Extract the (x, y) coordinate from the center of the cell holding the provided text.  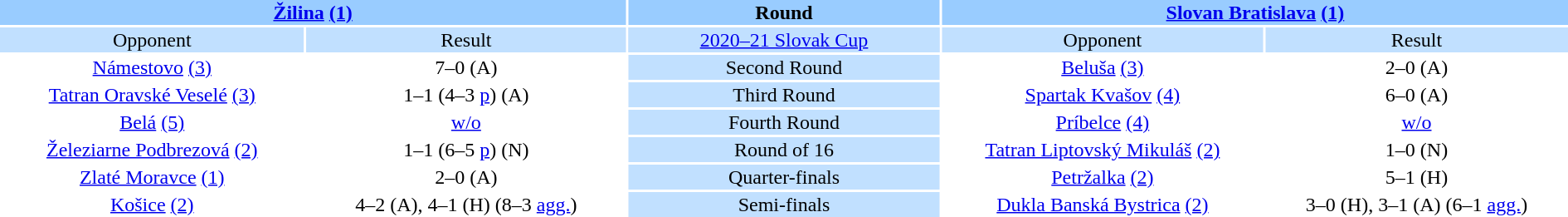
Príbelce (4) (1103, 122)
5–1 (H) (1417, 177)
Belá (5) (153, 122)
Round (784, 12)
Námestovo (3) (153, 67)
Fourth Round (784, 122)
Zlaté Moravce (1) (153, 177)
Slovan Bratislava (1) (1255, 12)
1–1 (4–3 p) (A) (466, 95)
Tatran Liptovský Mikuláš (2) (1103, 150)
7–0 (A) (466, 67)
1–1 (6–5 p) (N) (466, 150)
Petržalka (2) (1103, 177)
6–0 (A) (1417, 95)
4–2 (A), 4–1 (H) (8–3 agg.) (466, 205)
Second Round (784, 67)
1–0 (N) (1417, 150)
Round of 16 (784, 150)
Košice (2) (153, 205)
Železiarne Podbrezová (2) (153, 150)
Tatran Oravské Veselé (3) (153, 95)
Dukla Banská Bystrica (2) (1103, 205)
Quarter-finals (784, 177)
Žilina (1) (313, 12)
Third Round (784, 95)
Beluša (3) (1103, 67)
Spartak Kvašov (4) (1103, 95)
2020–21 Slovak Cup (784, 40)
Semi-finals (784, 205)
3–0 (H), 3–1 (A) (6–1 agg.) (1417, 205)
